Locate the cell with the specified text and output its (X, Y) center coordinate. 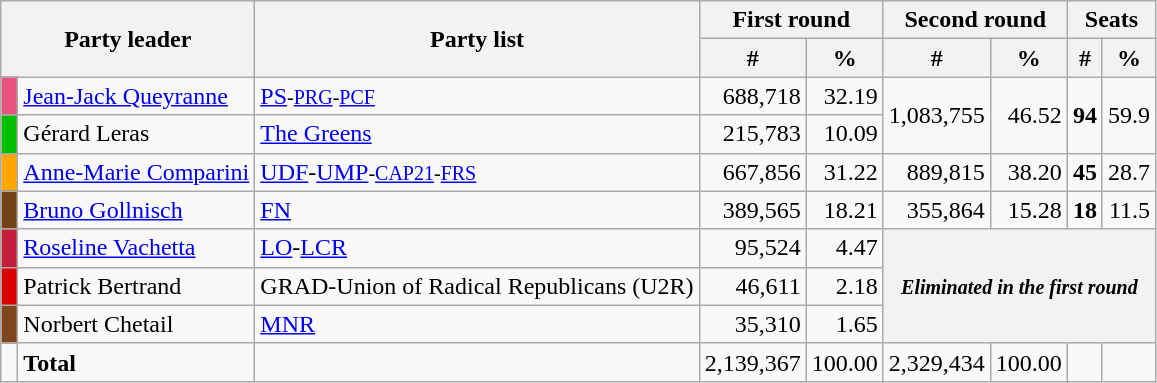
Party list (477, 39)
1.65 (844, 324)
Roseline Vachetta (136, 248)
FN (477, 210)
1,083,755 (936, 115)
355,864 (936, 210)
389,565 (752, 210)
Seats (1111, 20)
59.9 (1128, 115)
10.09 (844, 134)
95,524 (752, 248)
32.19 (844, 96)
Party leader (128, 39)
MNR (477, 324)
PS-PRG-PCF (477, 96)
688,718 (752, 96)
Second round (975, 20)
Norbert Chetail (136, 324)
11.5 (1128, 210)
Jean-Jack Queyranne (136, 96)
38.20 (1028, 172)
Gérard Leras (136, 134)
Anne-Marie Comparini (136, 172)
Eliminated in the first round (1019, 286)
667,856 (752, 172)
46.52 (1028, 115)
The Greens (477, 134)
First round (791, 20)
94 (1084, 115)
UDF-UMP-CAP21-FRS (477, 172)
2,139,367 (752, 362)
45 (1084, 172)
15.28 (1028, 210)
2,329,434 (936, 362)
18.21 (844, 210)
889,815 (936, 172)
4.47 (844, 248)
Total (136, 362)
18 (1084, 210)
46,611 (752, 286)
31.22 (844, 172)
Patrick Bertrand (136, 286)
LO-LCR (477, 248)
2.18 (844, 286)
Bruno Gollnisch (136, 210)
35,310 (752, 324)
28.7 (1128, 172)
215,783 (752, 134)
GRAD-Union of Radical Republicans (U2R) (477, 286)
